Capture the cell that displays the provided text and extract its [X, Y] central coordinate. 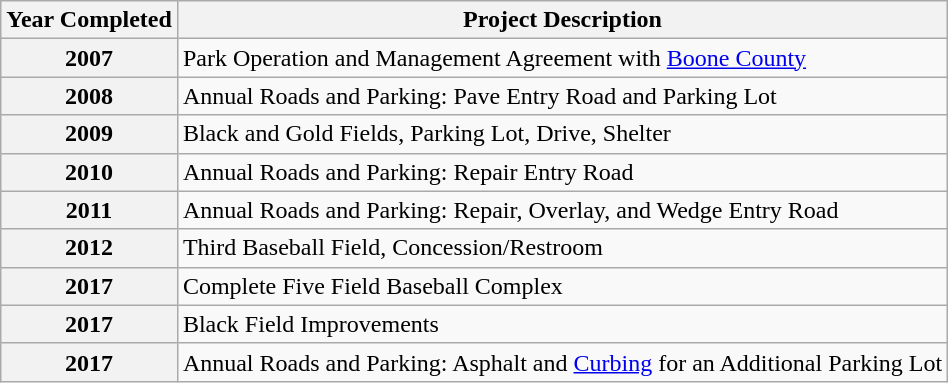
2012 [90, 248]
Annual Roads and Parking: Asphalt and Curbing for an Additional Parking Lot [562, 362]
Park Operation and Management Agreement with Boone County [562, 58]
Black Field Improvements [562, 324]
Black and Gold Fields, Parking Lot, Drive, Shelter [562, 134]
Annual Roads and Parking: Repair Entry Road [562, 172]
Annual Roads and Parking: Repair, Overlay, and Wedge Entry Road [562, 210]
2007 [90, 58]
Year Completed [90, 20]
Project Description [562, 20]
Third Baseball Field, Concession/Restroom [562, 248]
Complete Five Field Baseball Complex [562, 286]
2009 [90, 134]
2010 [90, 172]
2011 [90, 210]
Annual Roads and Parking: Pave Entry Road and Parking Lot [562, 96]
2008 [90, 96]
